Pinpoint the cell where the given text exists, returning its [X, Y] midpoint coordinate. 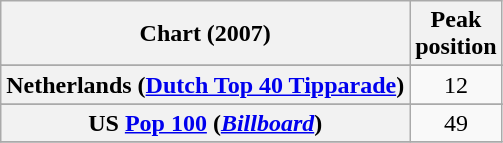
Netherlands (Dutch Top 40 Tipparade) [206, 85]
Peakposition [456, 34]
49 [456, 123]
12 [456, 85]
Chart (2007) [206, 34]
US Pop 100 (Billboard) [206, 123]
